Return [x, y] of the center of cell containing provided text 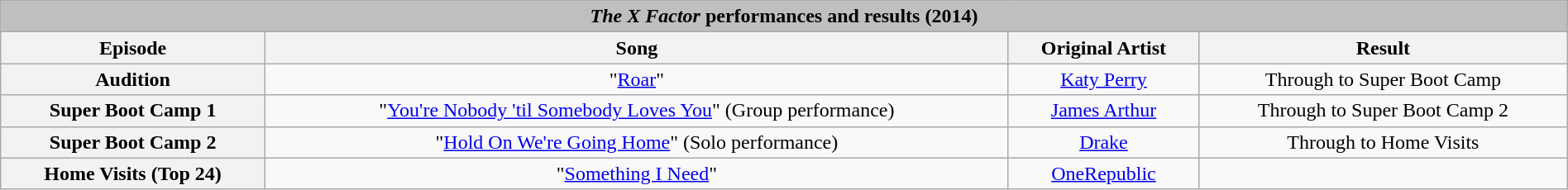
Episode [133, 48]
Home Visits (Top 24) [133, 173]
James Arthur [1103, 111]
Song [637, 48]
Result [1384, 48]
"You're Nobody 'til Somebody Loves You" (Group performance) [637, 111]
"Something I Need" [637, 173]
Through to Super Boot Camp [1384, 79]
Super Boot Camp 1 [133, 111]
The X Factor performances and results (2014) [784, 17]
Super Boot Camp 2 [133, 142]
OneRepublic [1103, 173]
Through to Home Visits [1384, 142]
Katy Perry [1103, 79]
Through to Super Boot Camp 2 [1384, 111]
"Roar" [637, 79]
Audition [133, 79]
Drake [1103, 142]
Original Artist [1103, 48]
"Hold On We're Going Home" (Solo performance) [637, 142]
